Search for the cell housing the specified text and yield its [X, Y] center coordinate. 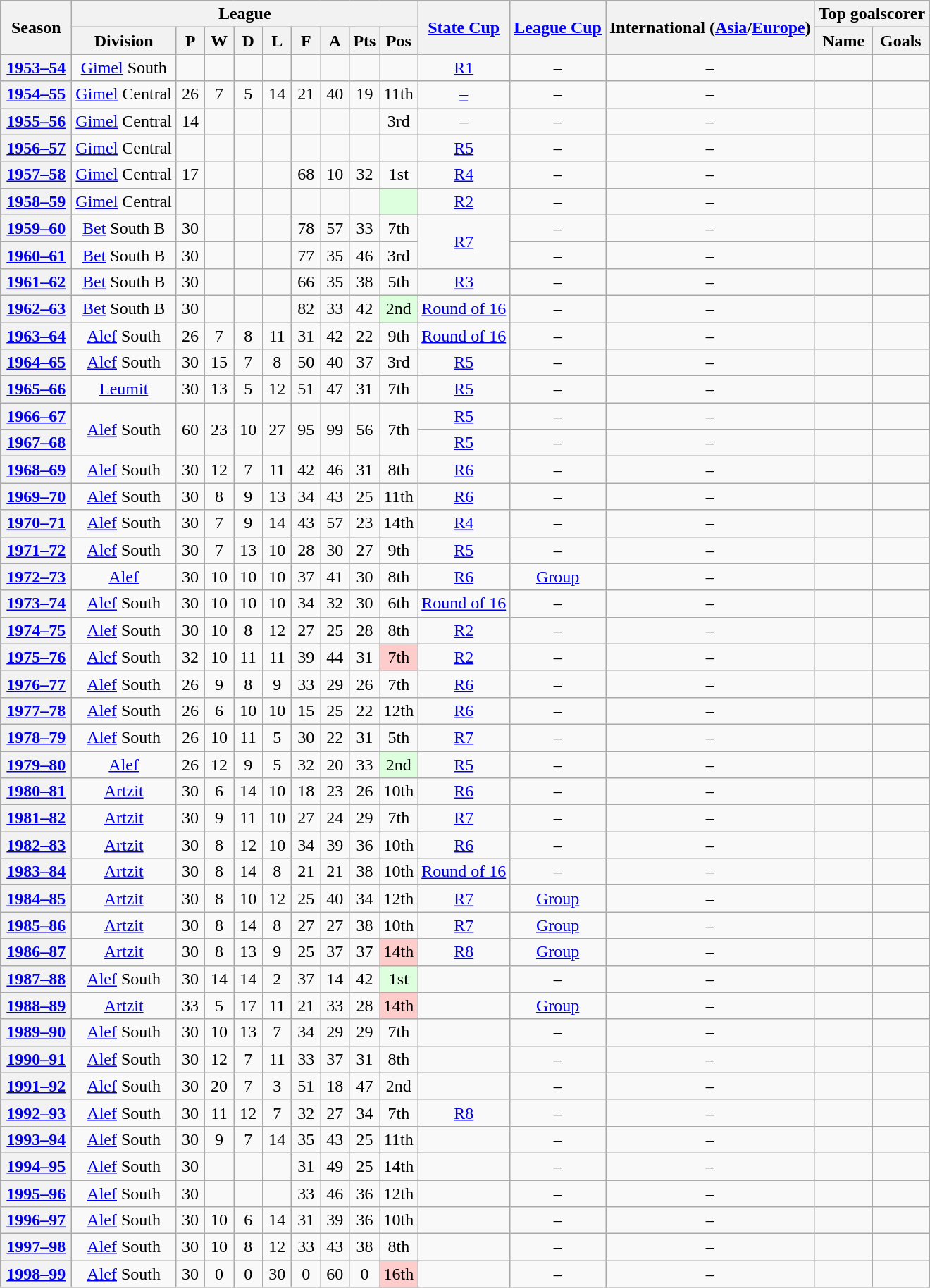
1963–64 [37, 336]
82 [306, 308]
1958–59 [37, 201]
1990–91 [37, 1059]
1986–87 [37, 952]
68 [306, 175]
1984–85 [37, 899]
1977–78 [37, 711]
1995–96 [37, 1194]
L [278, 41]
1982–83 [37, 845]
1967–68 [37, 443]
1972–73 [37, 577]
1980–81 [37, 792]
2 [278, 979]
95 [306, 430]
Name [843, 41]
1976–77 [37, 684]
1966–67 [37, 416]
78 [306, 228]
1954–55 [37, 94]
1961–62 [37, 282]
6th [399, 604]
State Cup [464, 27]
Leumit [124, 389]
1987–88 [37, 979]
99 [335, 430]
D [248, 41]
41 [335, 577]
1996–97 [37, 1220]
1991–92 [37, 1086]
1971–72 [37, 550]
R1 [464, 68]
3 [278, 1086]
1993–94 [37, 1139]
1960–61 [37, 255]
1978–79 [37, 737]
F [306, 41]
44 [335, 657]
1973–74 [37, 604]
A [335, 41]
1970–71 [37, 523]
P [190, 41]
1964–65 [37, 363]
1997–98 [37, 1247]
49 [335, 1166]
1998–99 [37, 1274]
1979–80 [37, 764]
Pts [365, 41]
50 [306, 363]
Top goalscorer [872, 14]
1953–54 [37, 68]
1957–58 [37, 175]
Gimel South [124, 68]
1965–66 [37, 389]
Season [37, 27]
1994–95 [37, 1166]
R3 [464, 282]
1956–57 [37, 148]
1969–70 [37, 496]
League [245, 14]
W [220, 41]
1983–84 [37, 872]
66 [306, 282]
1981–82 [37, 818]
1975–76 [37, 657]
1959–60 [37, 228]
1974–75 [37, 630]
League Cup [558, 27]
International (Asia/Europe) [710, 27]
1968–69 [37, 470]
1989–90 [37, 1032]
1988–89 [37, 1006]
77 [306, 255]
1955–56 [37, 121]
Goals [900, 41]
24 [335, 818]
Pos [399, 41]
16th [399, 1274]
56 [365, 430]
1992–93 [37, 1113]
19 [365, 94]
1985–86 [37, 925]
1962–63 [37, 308]
Division [124, 41]
